Search for the cell housing the specified text and yield its (X, Y) center coordinate. 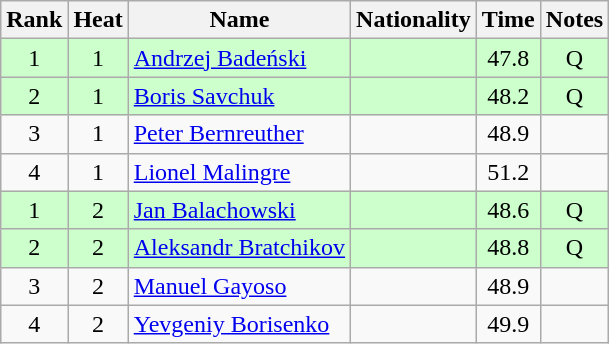
48.6 (508, 210)
Lionel Malingre (239, 172)
Name (239, 20)
49.9 (508, 324)
Nationality (414, 20)
Andrzej Badeński (239, 58)
Heat (98, 20)
48.2 (508, 96)
Peter Bernreuther (239, 134)
Boris Savchuk (239, 96)
Notes (574, 20)
Time (508, 20)
Jan Balachowski (239, 210)
Rank (34, 20)
Aleksandr Bratchikov (239, 248)
51.2 (508, 172)
Yevgeniy Borisenko (239, 324)
48.8 (508, 248)
47.8 (508, 58)
Manuel Gayoso (239, 286)
